Return the (x, y) coordinate for the center point of the cell that contains the specified text.  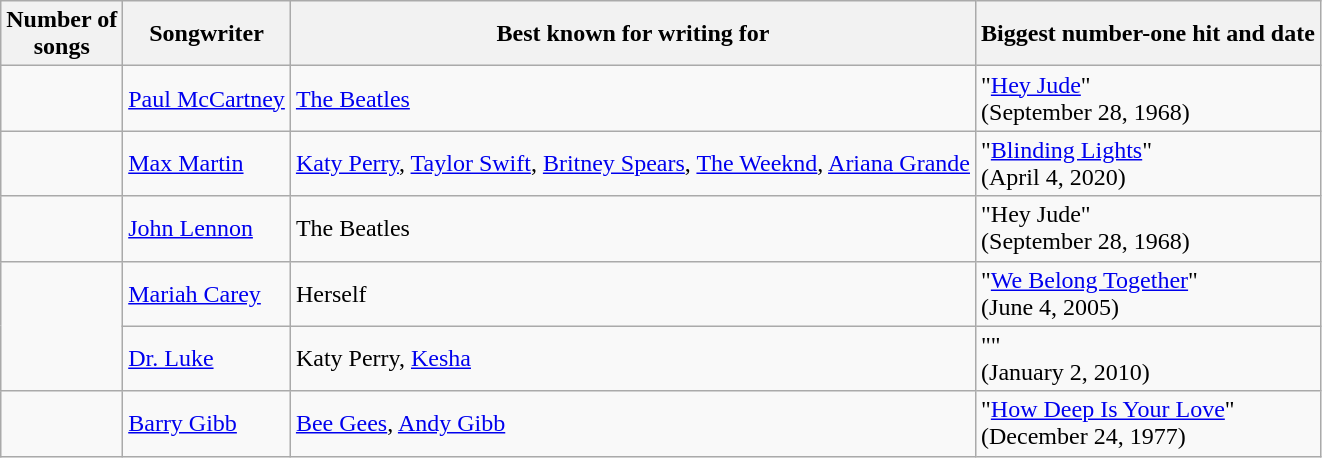
Herself (632, 294)
"We Belong Together"(June 4, 2005) (1148, 294)
"Blinding Lights"(April 4, 2020) (1148, 164)
Dr. Luke (207, 358)
Katy Perry, Taylor Swift, Britney Spears, The Weeknd, Ariana Grande (632, 164)
Paul McCartney (207, 98)
Bee Gees, Andy Gibb (632, 424)
Songwriter (207, 34)
""(January 2, 2010) (1148, 358)
Max Martin (207, 164)
Barry Gibb (207, 424)
Biggest number-one hit and date (1148, 34)
Best known for writing for (632, 34)
"How Deep Is Your Love"(December 24, 1977) (1148, 424)
Mariah Carey (207, 294)
Number of songs (62, 34)
John Lennon (207, 228)
Katy Perry, Kesha (632, 358)
